Find where the given text appears and provide that cell's center as (X, Y) coordinate. 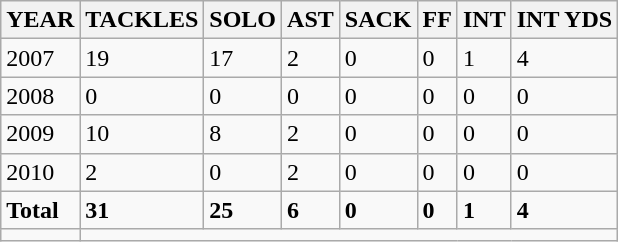
INT (484, 20)
2010 (40, 172)
SACK (378, 20)
2007 (40, 58)
TACKLES (142, 20)
Total (40, 210)
19 (142, 58)
6 (311, 210)
31 (142, 210)
YEAR (40, 20)
2009 (40, 134)
8 (243, 134)
25 (243, 210)
SOLO (243, 20)
2008 (40, 96)
AST (311, 20)
FF (437, 20)
17 (243, 58)
10 (142, 134)
INT YDS (564, 20)
